Extract the [x, y] coordinate from the center of the cell holding the provided text.  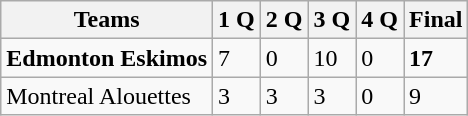
Edmonton Eskimos [107, 58]
3 Q [332, 20]
10 [332, 58]
17 [436, 58]
4 Q [380, 20]
2 Q [284, 20]
Teams [107, 20]
Final [436, 20]
1 Q [237, 20]
7 [237, 58]
9 [436, 96]
Montreal Alouettes [107, 96]
